Locate the cell with the specified text and output its [x, y] center coordinate. 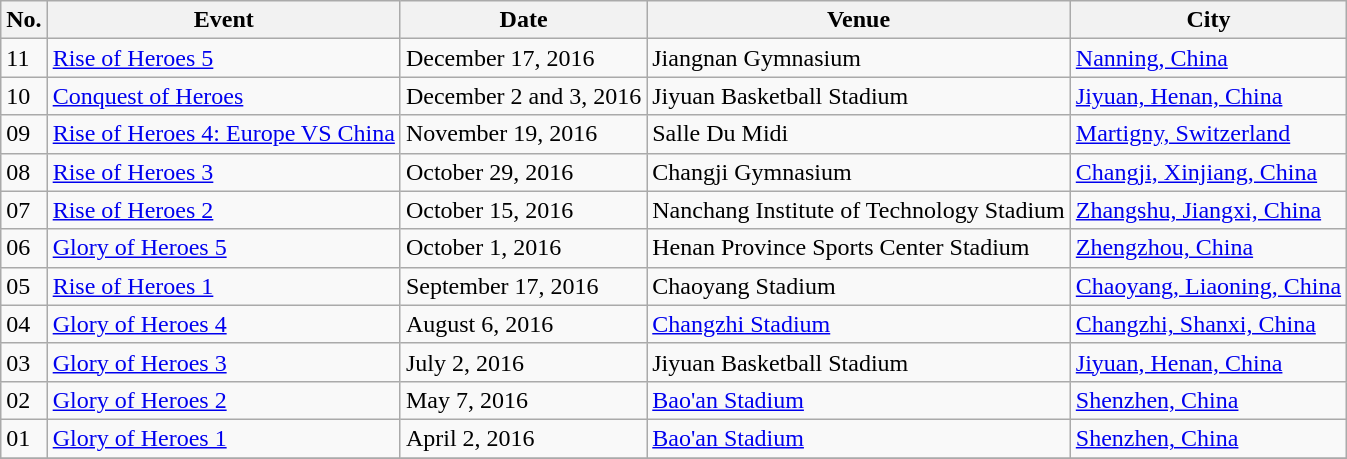
December 2 and 3, 2016 [523, 96]
September 17, 2016 [523, 286]
Chaoyang, Liaoning, China [1208, 286]
Changji Gymnasium [859, 172]
Changzhi Stadium [859, 324]
Zhengzhou, China [1208, 248]
November 19, 2016 [523, 134]
December 17, 2016 [523, 58]
Nanchang Institute of Technology Stadium [859, 210]
May 7, 2016 [523, 400]
05 [24, 286]
09 [24, 134]
01 [24, 438]
Chaoyang Stadium [859, 286]
August 6, 2016 [523, 324]
No. [24, 20]
Rise of Heroes 5 [224, 58]
Glory of Heroes 5 [224, 248]
Salle Du Midi [859, 134]
Glory of Heroes 3 [224, 362]
Conquest of Heroes [224, 96]
July 2, 2016 [523, 362]
03 [24, 362]
08 [24, 172]
Changzhi, Shanxi, China [1208, 324]
April 2, 2016 [523, 438]
10 [24, 96]
Glory of Heroes 4 [224, 324]
Nanning, China [1208, 58]
October 1, 2016 [523, 248]
06 [24, 248]
City [1208, 20]
Date [523, 20]
07 [24, 210]
Event [224, 20]
Rise of Heroes 2 [224, 210]
Rise of Heroes 3 [224, 172]
Venue [859, 20]
11 [24, 58]
Glory of Heroes 2 [224, 400]
Glory of Heroes 1 [224, 438]
October 29, 2016 [523, 172]
Martigny, Switzerland [1208, 134]
Jiangnan Gymnasium [859, 58]
Changji, Xinjiang, China [1208, 172]
Henan Province Sports Center Stadium [859, 248]
Zhangshu, Jiangxi, China [1208, 210]
October 15, 2016 [523, 210]
04 [24, 324]
Rise of Heroes 1 [224, 286]
Rise of Heroes 4: Europe VS China [224, 134]
02 [24, 400]
